For the text-containing cell, return its midpoint in (x, y) coordinate format. 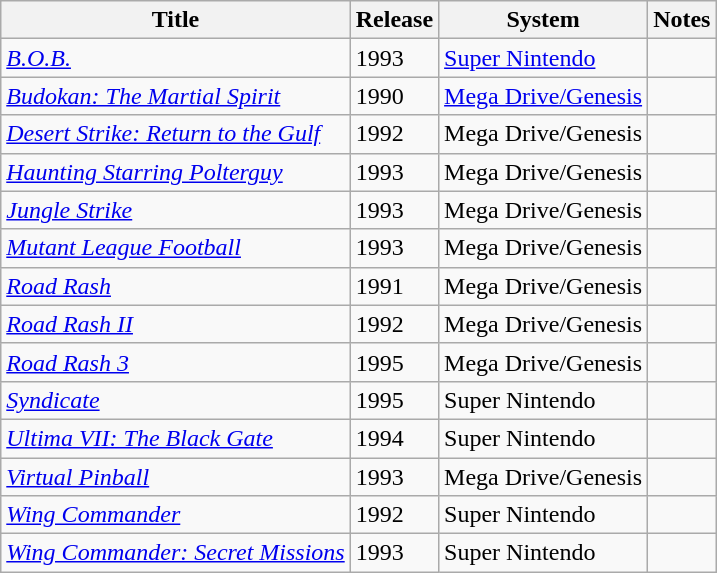
1991 (394, 286)
Wing Commander (176, 515)
Jungle Strike (176, 210)
Budokan: The Martial Spirit (176, 96)
System (544, 20)
1990 (394, 96)
Road Rash II (176, 324)
Road Rash (176, 286)
Road Rash 3 (176, 362)
B.O.B. (176, 58)
Release (394, 20)
Title (176, 20)
Wing Commander: Secret Missions (176, 553)
Notes (682, 20)
Virtual Pinball (176, 477)
Haunting Starring Polterguy (176, 172)
Ultima VII: The Black Gate (176, 438)
1994 (394, 438)
Desert Strike: Return to the Gulf (176, 134)
Syndicate (176, 400)
Mutant League Football (176, 248)
